Return (x, y) of the center of cell containing provided text 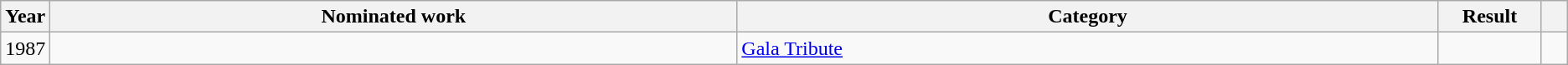
1987 (25, 48)
Nominated work (394, 17)
Gala Tribute (1087, 48)
Year (25, 17)
Result (1489, 17)
Category (1087, 17)
